Extract the (x, y) coordinate from the center of the cell holding the provided text.  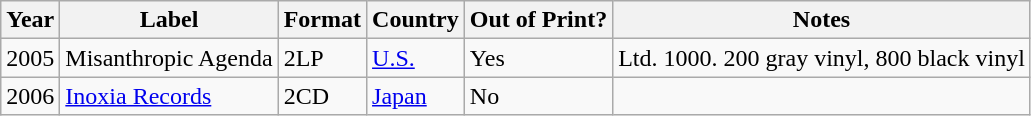
Year (30, 20)
2LP (322, 58)
No (538, 96)
2005 (30, 58)
Country (416, 20)
Out of Print? (538, 20)
2CD (322, 96)
Format (322, 20)
Misanthropic Agenda (169, 58)
U.S. (416, 58)
Ltd. 1000. 200 gray vinyl, 800 black vinyl (822, 58)
Yes (538, 58)
Japan (416, 96)
Label (169, 20)
Inoxia Records (169, 96)
2006 (30, 96)
Notes (822, 20)
